Return the [X, Y] coordinate for the center point of the cell that contains the specified text.  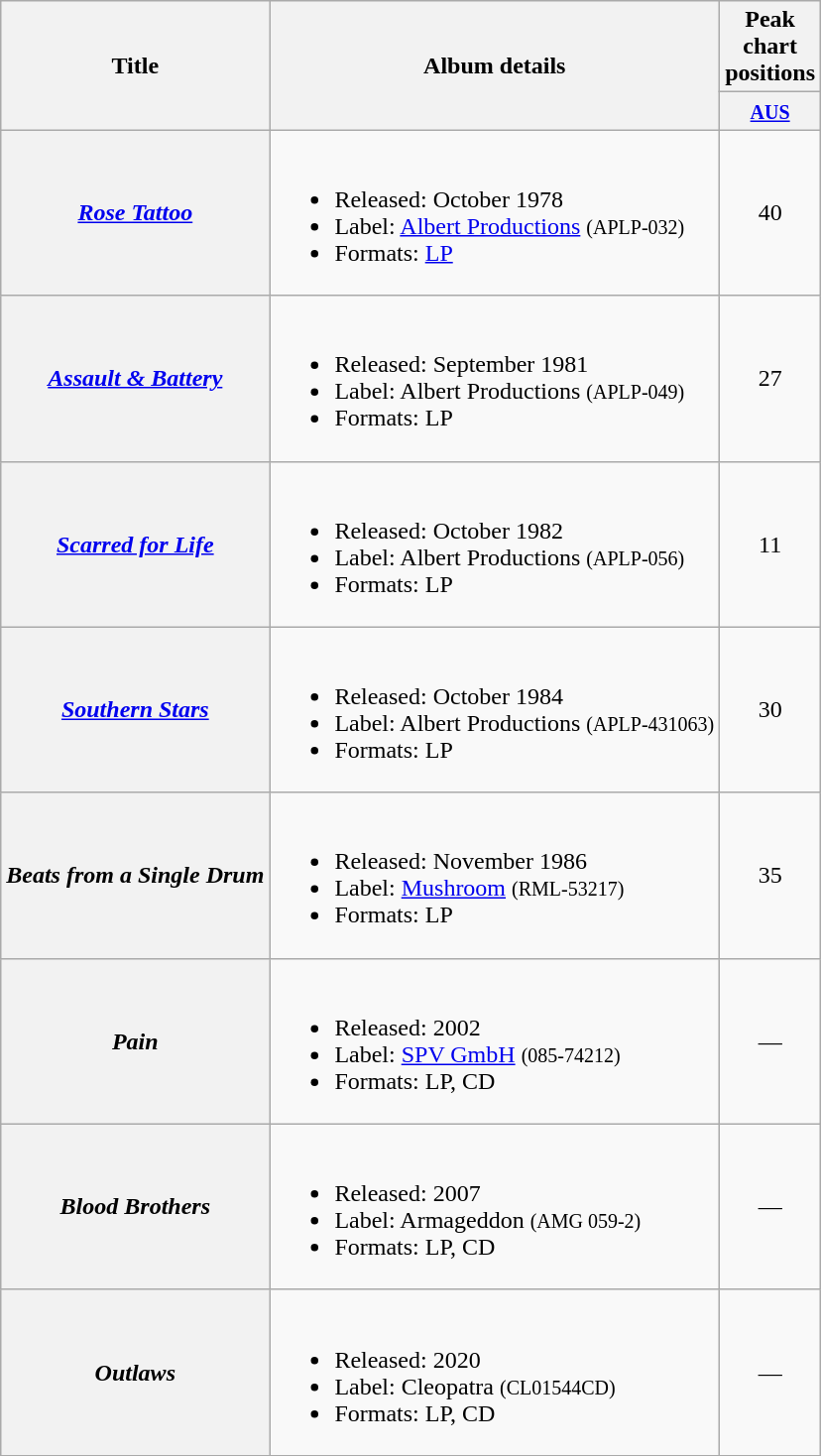
Released: September 1981Label: Albert Productions (APLP-049)Formats: LP [495, 379]
Scarred for Life [135, 544]
Released: 2002Label: SPV GmbH (085-74212)Formats: LP, CD [495, 1041]
Album details [495, 65]
Outlaws [135, 1373]
Released: October 1978Label: Albert Productions (APLP-032)Formats: LP [495, 212]
Released: November 1986Label: Mushroom (RML-53217)Formats: LP [495, 875]
Beats from a Single Drum [135, 875]
AUS [770, 111]
Released: 2007Label: Armageddon (AMG 059-2)Formats: LP, CD [495, 1206]
40 [770, 212]
Rose Tattoo [135, 212]
35 [770, 875]
11 [770, 544]
Released: 2020Label: Cleopatra (CL01544CD)Formats: LP, CD [495, 1373]
Southern Stars [135, 710]
Released: October 1982Label: Albert Productions (APLP-056)Formats: LP [495, 544]
Pain [135, 1041]
27 [770, 379]
Released: October 1984Label: Albert Productions (APLP-431063)Formats: LP [495, 710]
Blood Brothers [135, 1206]
Title [135, 65]
Peak chart positions [770, 47]
Assault & Battery [135, 379]
30 [770, 710]
